Find where the given text appears and provide that cell's center as [X, Y] coordinate. 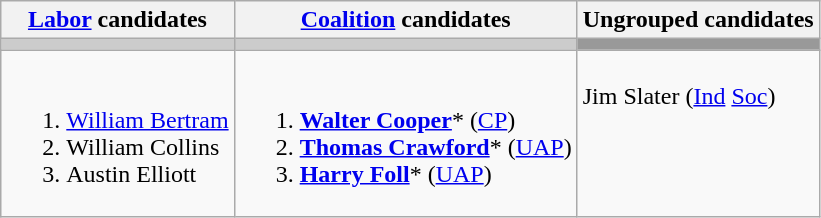
William BertramWilliam CollinsAustin Elliott [118, 134]
Walter Cooper* (CP)Thomas Crawford* (UAP)Harry Foll* (UAP) [406, 134]
Jim Slater (Ind Soc) [698, 134]
Ungrouped candidates [698, 20]
Coalition candidates [406, 20]
Labor candidates [118, 20]
